Return [X, Y] of the center of cell containing provided text 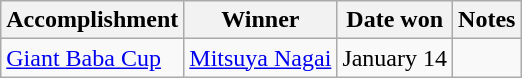
Accomplishment [92, 20]
Notes [487, 20]
Mitsuya Nagai [260, 58]
Winner [260, 20]
Date won [395, 20]
Giant Baba Cup [92, 58]
January 14 [395, 58]
